Return (X, Y) of the center of cell containing provided text 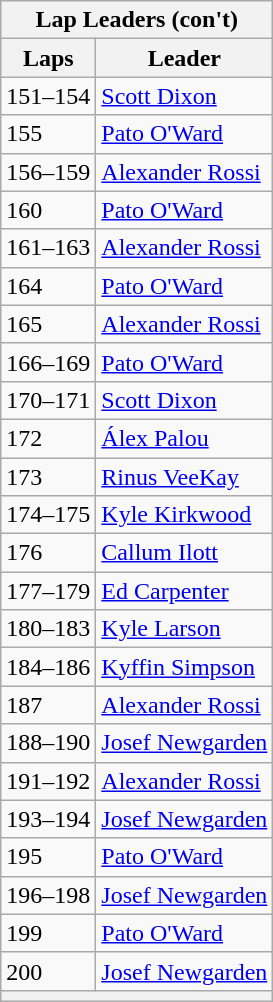
172 (48, 438)
Callum Ilott (184, 553)
165 (48, 324)
160 (48, 210)
187 (48, 705)
155 (48, 134)
151–154 (48, 96)
196–198 (48, 895)
Kyle Larson (184, 629)
Ed Carpenter (184, 591)
Lap Leaders (con't) (137, 20)
195 (48, 857)
Leader (184, 58)
199 (48, 933)
200 (48, 971)
184–186 (48, 667)
170–171 (48, 400)
Rinus VeeKay (184, 477)
166–169 (48, 362)
188–190 (48, 743)
191–192 (48, 781)
164 (48, 286)
173 (48, 477)
Kyffin Simpson (184, 667)
161–163 (48, 248)
174–175 (48, 515)
Laps (48, 58)
177–179 (48, 591)
Kyle Kirkwood (184, 515)
Álex Palou (184, 438)
156–159 (48, 172)
193–194 (48, 819)
180–183 (48, 629)
176 (48, 553)
